Identify which cell holds the provided text, then report its [X, Y] central coordinate. 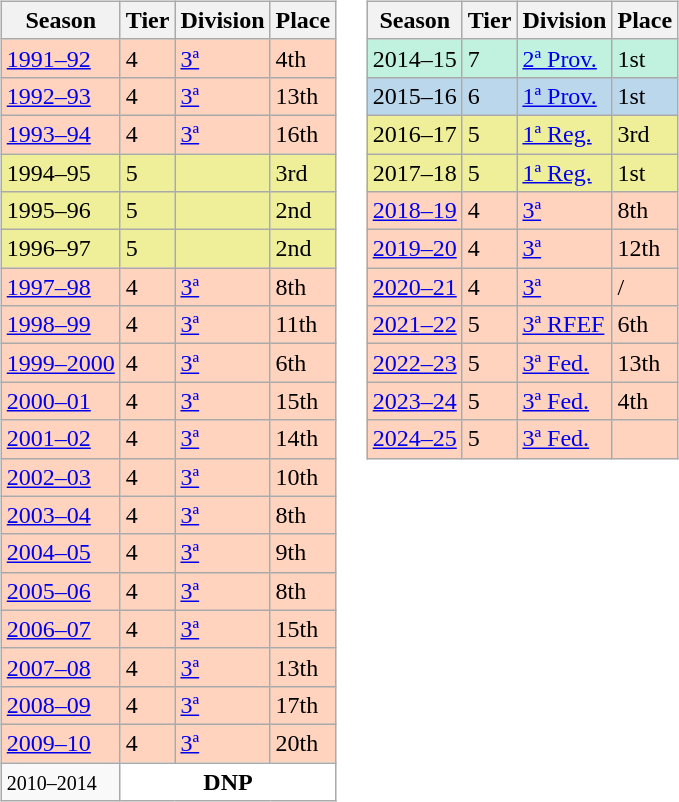
1994–95 [60, 173]
2014–15 [414, 58]
9th [303, 553]
2019–20 [414, 249]
1995–96 [60, 211]
2020–21 [414, 287]
1991–92 [60, 58]
2004–05 [60, 553]
2007–08 [60, 667]
2008–09 [60, 705]
2021–22 [414, 325]
1992–93 [60, 96]
2000–01 [60, 401]
16th [303, 134]
2002–03 [60, 477]
2001–02 [60, 439]
11th [303, 325]
2024–25 [414, 439]
2017–18 [414, 173]
3ª RFEF [564, 325]
6 [490, 96]
14th [303, 439]
1999–2000 [60, 363]
1998–99 [60, 325]
7 [490, 58]
1996–97 [60, 249]
2003–04 [60, 515]
2023–24 [414, 401]
DNP [228, 781]
1997–98 [60, 287]
2022–23 [414, 363]
2009–10 [60, 743]
2016–17 [414, 134]
/ [645, 287]
2ª Prov. [564, 58]
2005–06 [60, 591]
1993–94 [60, 134]
17th [303, 705]
2018–19 [414, 211]
2010–2014 [60, 781]
12th [645, 249]
1ª Prov. [564, 96]
2015–16 [414, 96]
20th [303, 743]
2006–07 [60, 629]
10th [303, 477]
